Extract the [X, Y] coordinate from the center of the cell holding the provided text.  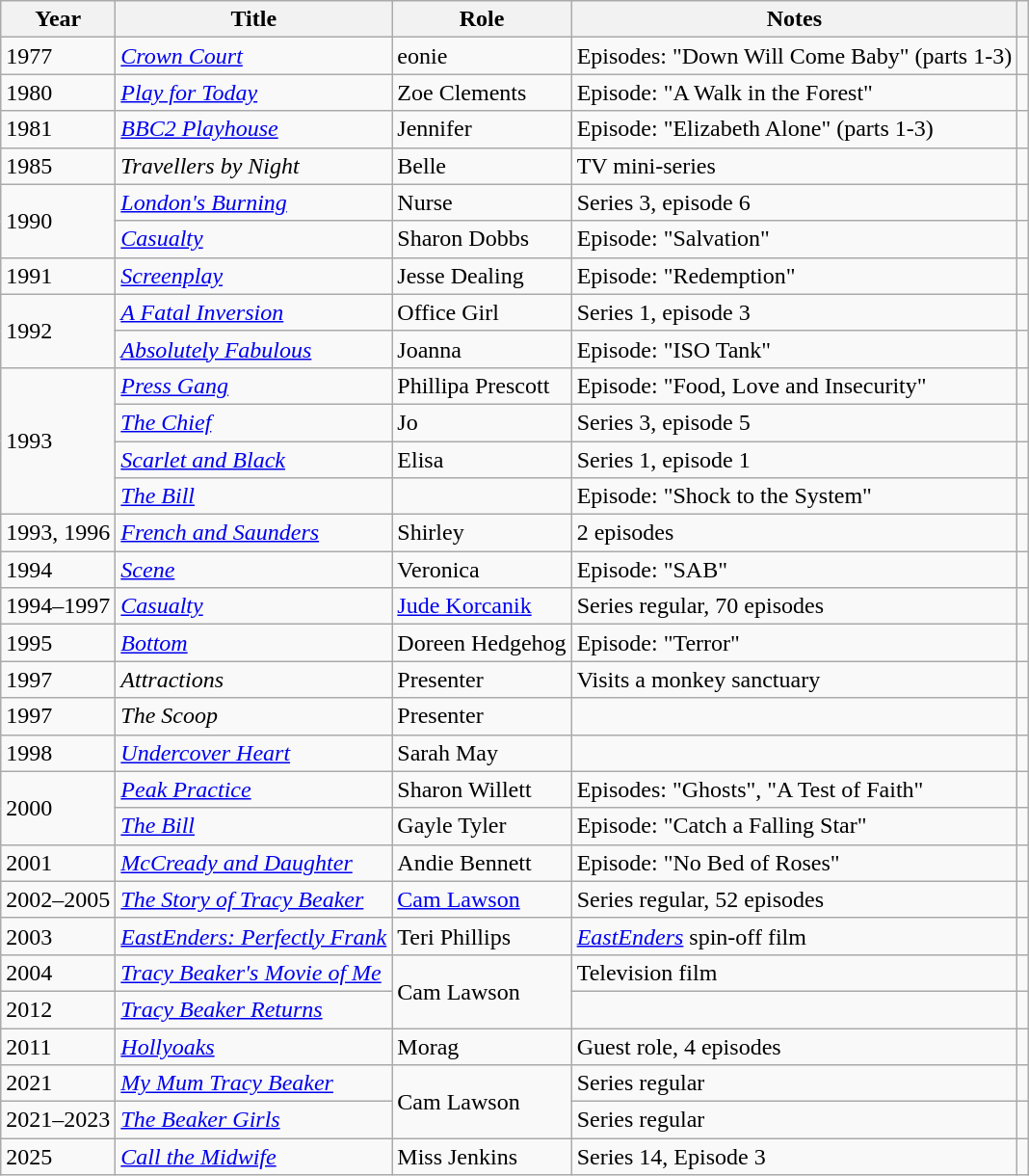
Andie Bennett [482, 863]
Series 14, Episode 3 [794, 1157]
Bottom [254, 643]
Joanna [482, 349]
Jesse Dealing [482, 276]
Episode: "Catch a Falling Star" [794, 826]
Visits a monkey sanctuary [794, 680]
My Mum Tracy Beaker [254, 1083]
1992 [58, 331]
1994 [58, 570]
Miss Jenkins [482, 1157]
Television film [794, 973]
The Chief [254, 422]
McCready and Daughter [254, 863]
1993, 1996 [58, 533]
Call the Midwife [254, 1157]
Sharon Dobbs [482, 239]
2021–2023 [58, 1120]
Series regular, 52 episodes [794, 899]
Doreen Hedgehog [482, 643]
TV mini-series [794, 166]
Guest role, 4 episodes [794, 1046]
Episode: "Redemption" [794, 276]
Series 3, episode 6 [794, 202]
Absolutely Fabulous [254, 349]
Notes [794, 19]
eonie [482, 56]
1980 [58, 93]
Tracy Beaker's Movie of Me [254, 973]
Play for Today [254, 93]
1991 [58, 276]
Crown Court [254, 56]
Episodes: "Down Will Come Baby" (parts 1-3) [794, 56]
Episode: "No Bed of Roses" [794, 863]
Office Girl [482, 312]
The Story of Tracy Beaker [254, 899]
Title [254, 19]
Episodes: "Ghosts", "A Test of Faith" [794, 789]
2000 [58, 808]
Phillipa Prescott [482, 386]
Episode: "Food, Love and Insecurity" [794, 386]
2004 [58, 973]
1985 [58, 166]
1993 [58, 441]
Sharon Willett [482, 789]
2025 [58, 1157]
1981 [58, 129]
Episode: "Salvation" [794, 239]
The Scoop [254, 716]
Series 1, episode 3 [794, 312]
Press Gang [254, 386]
The Beaker Girls [254, 1120]
Role [482, 19]
Gayle Tyler [482, 826]
Screenplay [254, 276]
BBC2 Playhouse [254, 129]
EastEnders spin-off film [794, 936]
1994–1997 [58, 606]
1995 [58, 643]
1990 [58, 221]
Jude Korcanik [482, 606]
Belle [482, 166]
Episode: "Elizabeth Alone" (parts 1-3) [794, 129]
Episode: "Shock to the System" [794, 496]
Teri Phillips [482, 936]
Episode: "SAB" [794, 570]
2012 [58, 1009]
Elisa [482, 460]
Veronica [482, 570]
2021 [58, 1083]
Hollyoaks [254, 1046]
French and Saunders [254, 533]
Episode: "ISO Tank" [794, 349]
Tracy Beaker Returns [254, 1009]
Series 1, episode 1 [794, 460]
Episode: "Terror" [794, 643]
Jennifer [482, 129]
2011 [58, 1046]
Nurse [482, 202]
1998 [58, 753]
2001 [58, 863]
Morag [482, 1046]
2002–2005 [58, 899]
Attractions [254, 680]
Undercover Heart [254, 753]
Jo [482, 422]
EastEnders: Perfectly Frank [254, 936]
A Fatal Inversion [254, 312]
Travellers by Night [254, 166]
Scarlet and Black [254, 460]
Sarah May [482, 753]
Year [58, 19]
Series 3, episode 5 [794, 422]
Scene [254, 570]
Peak Practice [254, 789]
1977 [58, 56]
Series regular, 70 episodes [794, 606]
Shirley [482, 533]
Zoe Clements [482, 93]
2003 [58, 936]
Episode: "A Walk in the Forest" [794, 93]
2 episodes [794, 533]
London's Burning [254, 202]
